Extract the [X, Y] coordinate from the center of the cell holding the provided text.  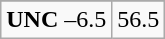
UNC –6.5 [56, 20]
56.5 [138, 20]
